Extract the (X, Y) coordinate from the center of the cell holding the provided text.  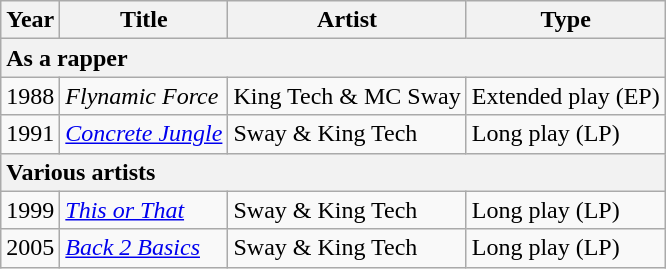
Flynamic Force (144, 96)
Concrete Jungle (144, 134)
1999 (30, 210)
Type (566, 20)
2005 (30, 248)
King Tech & MC Sway (347, 96)
This or That (144, 210)
Year (30, 20)
Back 2 Basics (144, 248)
Various artists (333, 172)
1991 (30, 134)
1988 (30, 96)
Artist (347, 20)
As a rapper (333, 58)
Title (144, 20)
Extended play (EP) (566, 96)
